Return the (X, Y) coordinate for the center point of the cell that contains the specified text.  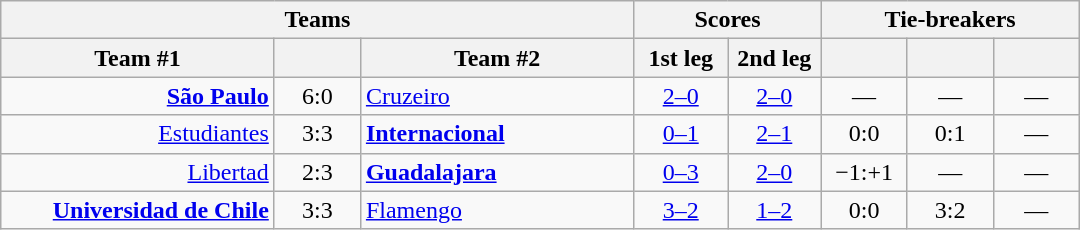
Team #1 (138, 58)
1st leg (681, 58)
6:0 (317, 96)
3:2 (950, 210)
Team #2 (497, 58)
3–2 (681, 210)
Internacional (497, 134)
Cruzeiro (497, 96)
1–2 (775, 210)
Flamengo (497, 210)
2nd leg (775, 58)
Libertad (138, 172)
Guadalajara (497, 172)
0:1 (950, 134)
−1:+1 (864, 172)
Tie-breakers (950, 20)
0–3 (681, 172)
Universidad de Chile (138, 210)
2:3 (317, 172)
Scores (728, 20)
2–1 (775, 134)
Estudiantes (138, 134)
0–1 (681, 134)
São Paulo (138, 96)
Teams (318, 20)
